Return the (x, y) coordinate for the center point of the cell that contains the specified text.  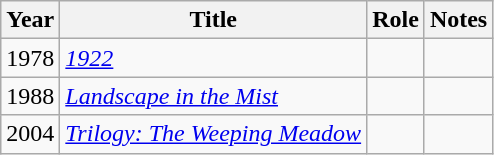
1978 (30, 58)
2004 (30, 134)
Title (214, 20)
1988 (30, 96)
1922 (214, 58)
Landscape in the Mist (214, 96)
Trilogy: The Weeping Meadow (214, 134)
Role (396, 20)
Year (30, 20)
Notes (458, 20)
